For the text-containing cell, return its midpoint in [x, y] coordinate format. 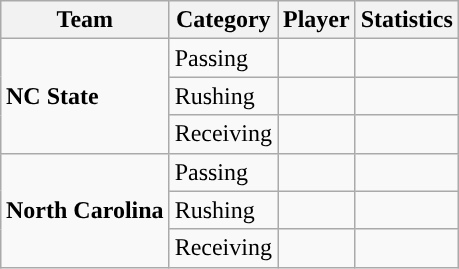
Player [317, 20]
North Carolina [84, 210]
Category [223, 20]
NC State [84, 96]
Team [84, 20]
Statistics [406, 20]
